Return [x, y] of the center of cell containing provided text 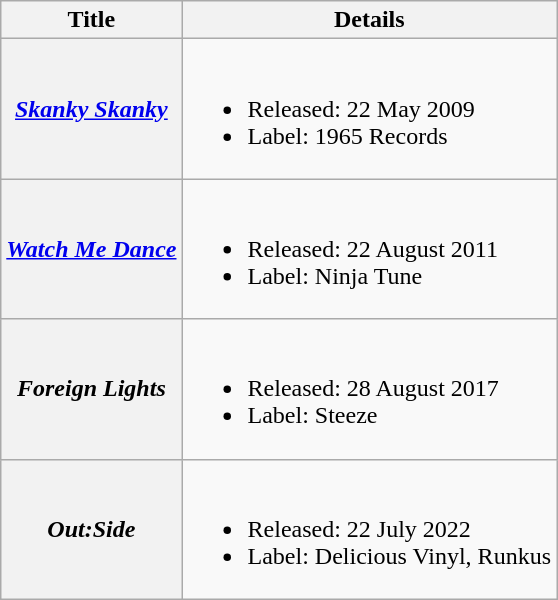
Out:Side [92, 529]
Title [92, 20]
Released: 22 August 2011Label: Ninja Tune [369, 249]
Released: 22 July 2022Label: Delicious Vinyl, Runkus [369, 529]
Skanky Skanky [92, 109]
Foreign Lights [92, 389]
Released: 22 May 2009Label: 1965 Records [369, 109]
Details [369, 20]
Watch Me Dance [92, 249]
Released: 28 August 2017Label: Steeze [369, 389]
